From the cell containing the given text, extract its center point as (x, y) coordinate. 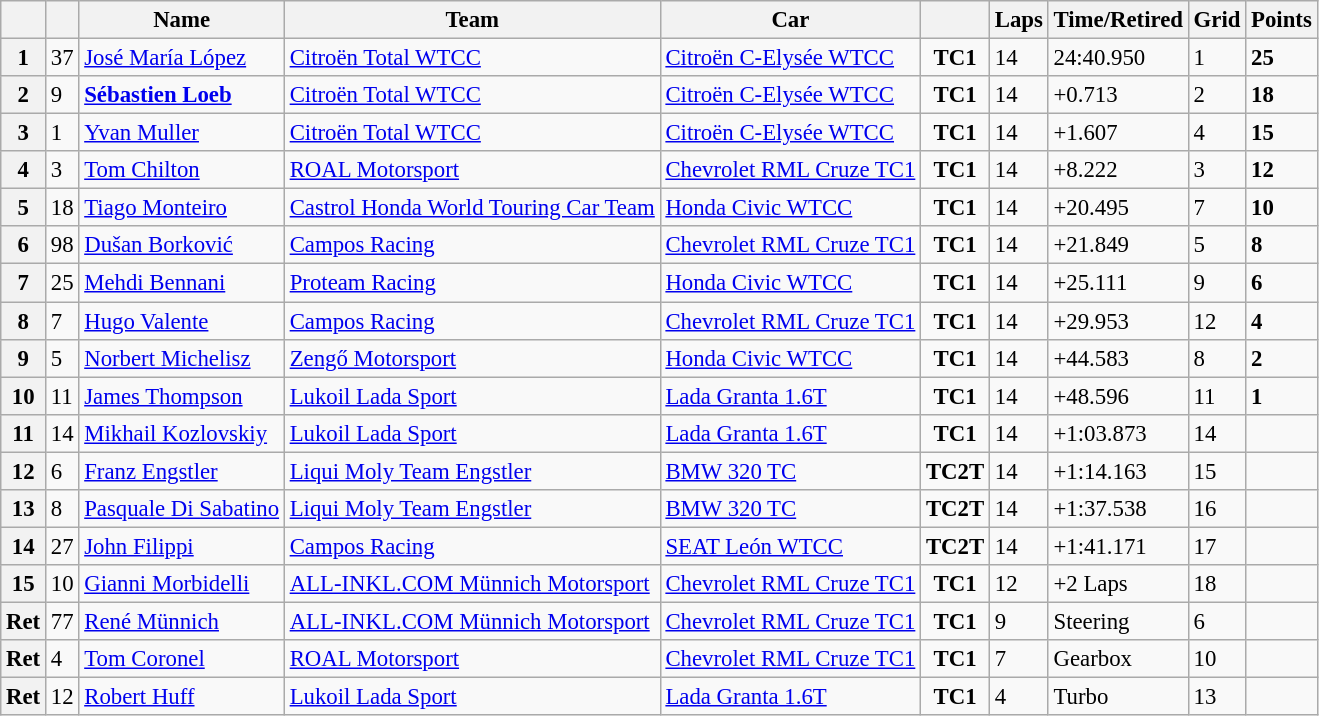
Steering (1118, 621)
Tom Chilton (182, 170)
+48.596 (1118, 396)
Mikhail Kozlovskiy (182, 433)
+1:41.171 (1118, 546)
René Münnich (182, 621)
+29.953 (1118, 321)
16 (1216, 509)
+44.583 (1118, 358)
Points (1282, 20)
77 (62, 621)
+2 Laps (1118, 584)
+1:14.163 (1118, 471)
37 (62, 58)
Pasquale Di Sabatino (182, 509)
SEAT León WTCC (790, 546)
Dušan Borković (182, 245)
Robert Huff (182, 697)
James Thompson (182, 396)
Franz Engstler (182, 471)
Mehdi Bennani (182, 283)
+1:37.538 (1118, 509)
27 (62, 546)
Yvan Muller (182, 133)
Team (472, 20)
John Filippi (182, 546)
Time/Retired (1118, 20)
+0.713 (1118, 95)
Name (182, 20)
17 (1216, 546)
Gianni Morbidelli (182, 584)
Sébastien Loeb (182, 95)
Turbo (1118, 697)
Tiago Monteiro (182, 208)
+8.222 (1118, 170)
Tom Coronel (182, 659)
Proteam Racing (472, 283)
+25.111 (1118, 283)
Gearbox (1118, 659)
Grid (1216, 20)
+1.607 (1118, 133)
+20.495 (1118, 208)
98 (62, 245)
Norbert Michelisz (182, 358)
Car (790, 20)
Hugo Valente (182, 321)
Castrol Honda World Touring Car Team (472, 208)
+21.849 (1118, 245)
24:40.950 (1118, 58)
Laps (1018, 20)
+1:03.873 (1118, 433)
Zengő Motorsport (472, 358)
José María López (182, 58)
